Return (X, Y) of the center of cell containing provided text 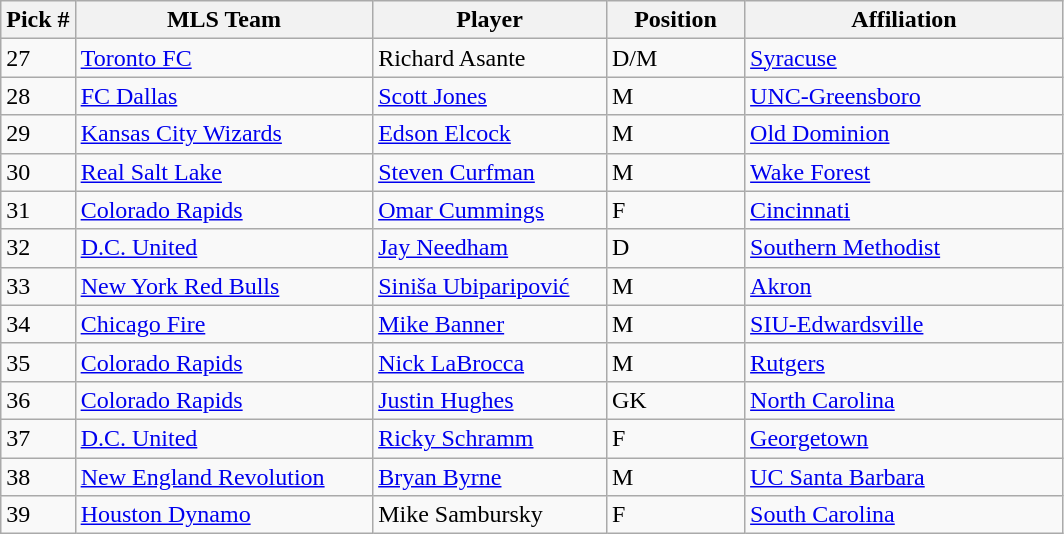
New England Revolution (224, 477)
Georgetown (904, 438)
Pick # (38, 20)
Omar Cummings (490, 210)
Mike Banner (490, 324)
Chicago Fire (224, 324)
UC Santa Barbara (904, 477)
Wake Forest (904, 172)
Kansas City Wizards (224, 134)
Toronto FC (224, 58)
Siniša Ubiparipović (490, 286)
Scott Jones (490, 96)
Jay Needham (490, 248)
39 (38, 515)
GK (675, 400)
27 (38, 58)
31 (38, 210)
Affiliation (904, 20)
MLS Team (224, 20)
29 (38, 134)
34 (38, 324)
FC Dallas (224, 96)
New York Red Bulls (224, 286)
38 (38, 477)
Justin Hughes (490, 400)
Nick LaBrocca (490, 362)
Rutgers (904, 362)
Ricky Schramm (490, 438)
D (675, 248)
Player (490, 20)
Steven Curfman (490, 172)
Bryan Byrne (490, 477)
28 (38, 96)
Edson Elcock (490, 134)
Houston Dynamo (224, 515)
Real Salt Lake (224, 172)
SIU-Edwardsville (904, 324)
Cincinnati (904, 210)
South Carolina (904, 515)
D/M (675, 58)
Southern Methodist (904, 248)
Mike Sambursky (490, 515)
32 (38, 248)
North Carolina (904, 400)
Richard Asante (490, 58)
Old Dominion (904, 134)
37 (38, 438)
Akron (904, 286)
35 (38, 362)
Position (675, 20)
33 (38, 286)
30 (38, 172)
UNC-Greensboro (904, 96)
36 (38, 400)
Syracuse (904, 58)
